Find where the given text appears and provide that cell's center as [X, Y] coordinate. 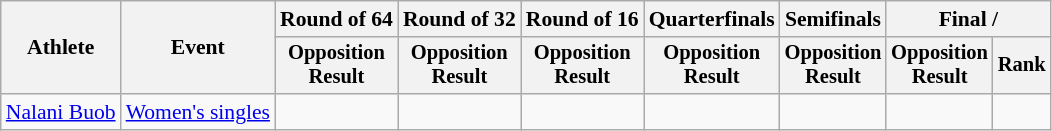
Athlete [61, 48]
Rank [1022, 66]
Round of 32 [460, 19]
Nalani Buob [61, 112]
Round of 16 [582, 19]
Women's singles [198, 112]
Quarterfinals [712, 19]
Semifinals [834, 19]
Event [198, 48]
Round of 64 [336, 19]
Final / [968, 19]
